Pinpoint the cell where the given text exists, returning its (x, y) midpoint coordinate. 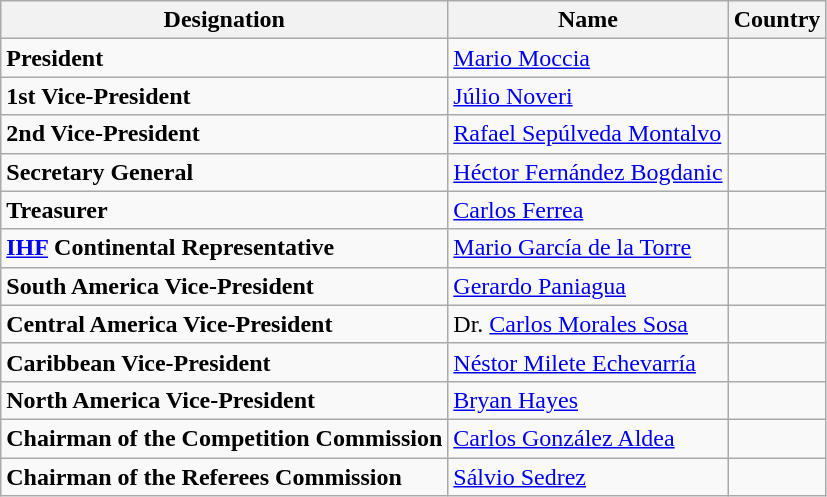
Designation (224, 20)
Júlio Noveri (588, 96)
Héctor Fernández Bogdanic (588, 172)
Mario García de la Torre (588, 248)
Bryan Hayes (588, 400)
Caribbean Vice-President (224, 362)
Mario Moccia (588, 58)
South America Vice-President (224, 286)
1st Vice-President (224, 96)
Name (588, 20)
Secretary General (224, 172)
Rafael Sepúlveda Montalvo (588, 134)
Dr. Carlos Morales Sosa (588, 324)
Carlos Ferrea (588, 210)
Country (777, 20)
President (224, 58)
Treasurer (224, 210)
Central America Vice-President (224, 324)
Carlos González Aldea (588, 438)
Chairman of the Competition Commission (224, 438)
North America Vice-President (224, 400)
Sálvio Sedrez (588, 477)
2nd Vice-President (224, 134)
Chairman of the Referees Commission (224, 477)
IHF Continental Representative (224, 248)
Gerardo Paniagua (588, 286)
Néstor Milete Echevarría (588, 362)
